Extract the (x, y) coordinate from the center of the cell holding the provided text.  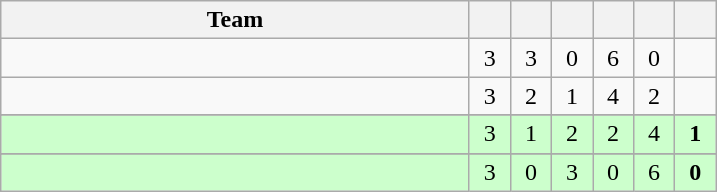
Team (236, 20)
